Scan for the cell matching the given text and deliver its (x, y) coordinate at center. 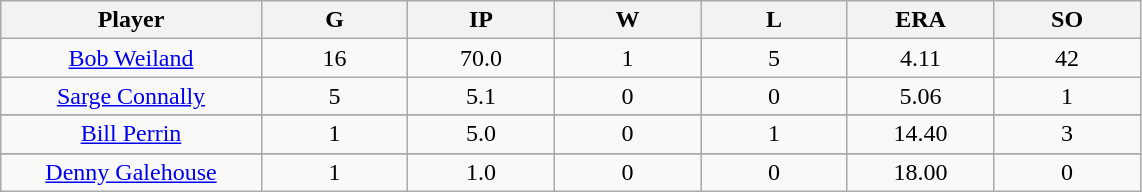
3 (1068, 134)
SO (1068, 20)
5.06 (920, 96)
16 (334, 58)
42 (1068, 58)
5.1 (482, 96)
IP (482, 20)
Player (131, 20)
1.0 (482, 172)
18.00 (920, 172)
L (774, 20)
ERA (920, 20)
70.0 (482, 58)
Denny Galehouse (131, 172)
G (334, 20)
14.40 (920, 134)
Sarge Connally (131, 96)
Bob Weiland (131, 58)
W (628, 20)
4.11 (920, 58)
5.0 (482, 134)
Bill Perrin (131, 134)
